Capture the cell that displays the provided text and extract its [X, Y] central coordinate. 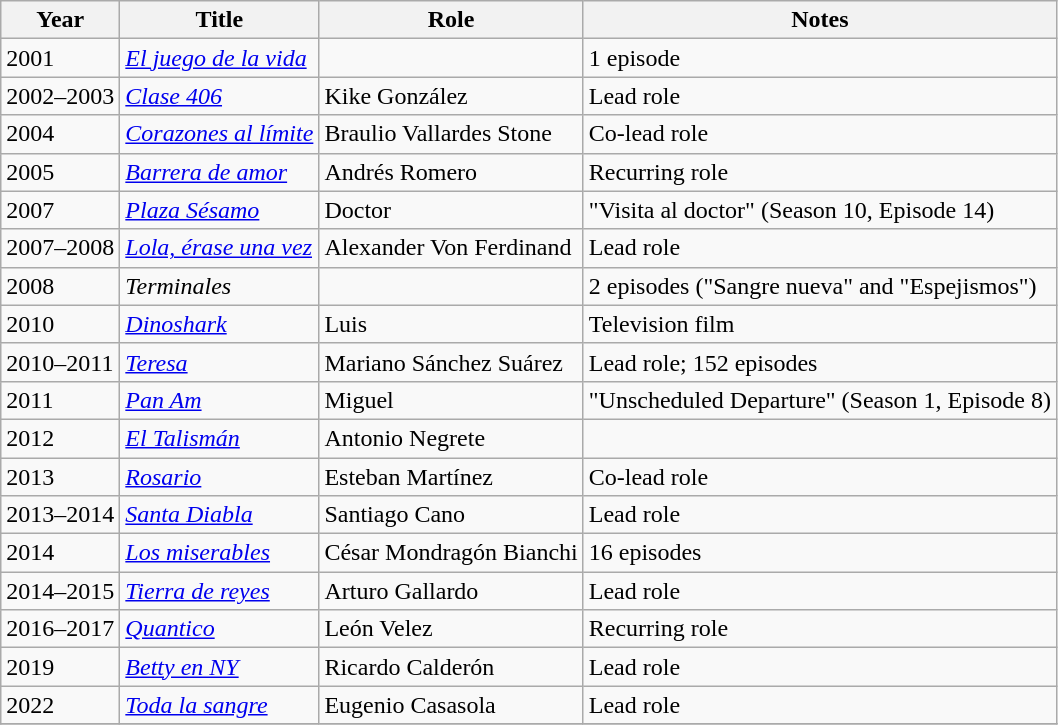
Terminales [220, 286]
Lola, érase una vez [220, 248]
Mariano Sánchez Suárez [451, 362]
Antonio Negrete [451, 438]
Luis [451, 324]
Pan Am [220, 400]
Betty en NY [220, 667]
Notes [820, 20]
2001 [60, 58]
Esteban Martínez [451, 477]
2022 [60, 705]
Television film [820, 324]
2007 [60, 210]
Alexander Von Ferdinand [451, 248]
Plaza Sésamo [220, 210]
"Visita al doctor" (Season 10, Episode 14) [820, 210]
2002–2003 [60, 96]
2016–2017 [60, 629]
1 episode [820, 58]
2014 [60, 553]
Toda la sangre [220, 705]
Santiago Cano [451, 515]
César Mondragón Bianchi [451, 553]
Kike González [451, 96]
El juego de la vida [220, 58]
2019 [60, 667]
Braulio Vallardes Stone [451, 134]
Lead role; 152 episodes [820, 362]
2013–2014 [60, 515]
Andrés Romero [451, 172]
2005 [60, 172]
2012 [60, 438]
El Talismán [220, 438]
2010–2011 [60, 362]
Eugenio Casasola [451, 705]
2004 [60, 134]
Teresa [220, 362]
Year [60, 20]
Corazones al límite [220, 134]
Quantico [220, 629]
2011 [60, 400]
Santa Diabla [220, 515]
Los miserables [220, 553]
Rosario [220, 477]
Miguel [451, 400]
Ricardo Calderón [451, 667]
Title [220, 20]
2014–2015 [60, 591]
Clase 406 [220, 96]
16 episodes [820, 553]
Arturo Gallardo [451, 591]
2007–2008 [60, 248]
2013 [60, 477]
Dinoshark [220, 324]
2010 [60, 324]
"Unscheduled Departure" (Season 1, Episode 8) [820, 400]
Role [451, 20]
Doctor [451, 210]
Tierra de reyes [220, 591]
León Velez [451, 629]
2 episodes ("Sangre nueva" and "Espejismos") [820, 286]
2008 [60, 286]
Barrera de amor [220, 172]
